Search for the cell housing the specified text and yield its (x, y) center coordinate. 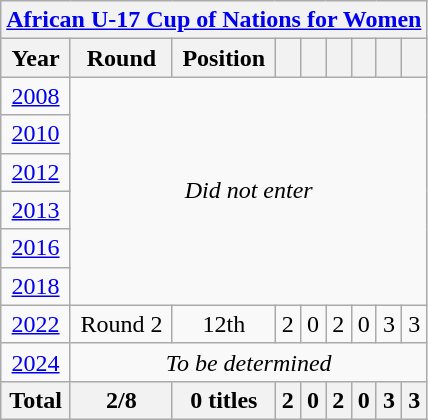
0 titles (224, 400)
Year (36, 58)
2/8 (121, 400)
Round (121, 58)
Position (224, 58)
Did not enter (248, 191)
2012 (36, 172)
2022 (36, 324)
2008 (36, 96)
2018 (36, 286)
2016 (36, 248)
Total (36, 400)
Round 2 (121, 324)
2024 (36, 362)
African U-17 Cup of Nations for Women (214, 20)
2013 (36, 210)
To be determined (248, 362)
12th (224, 324)
2010 (36, 134)
